From the cell containing the given text, extract its center point as [X, Y] coordinate. 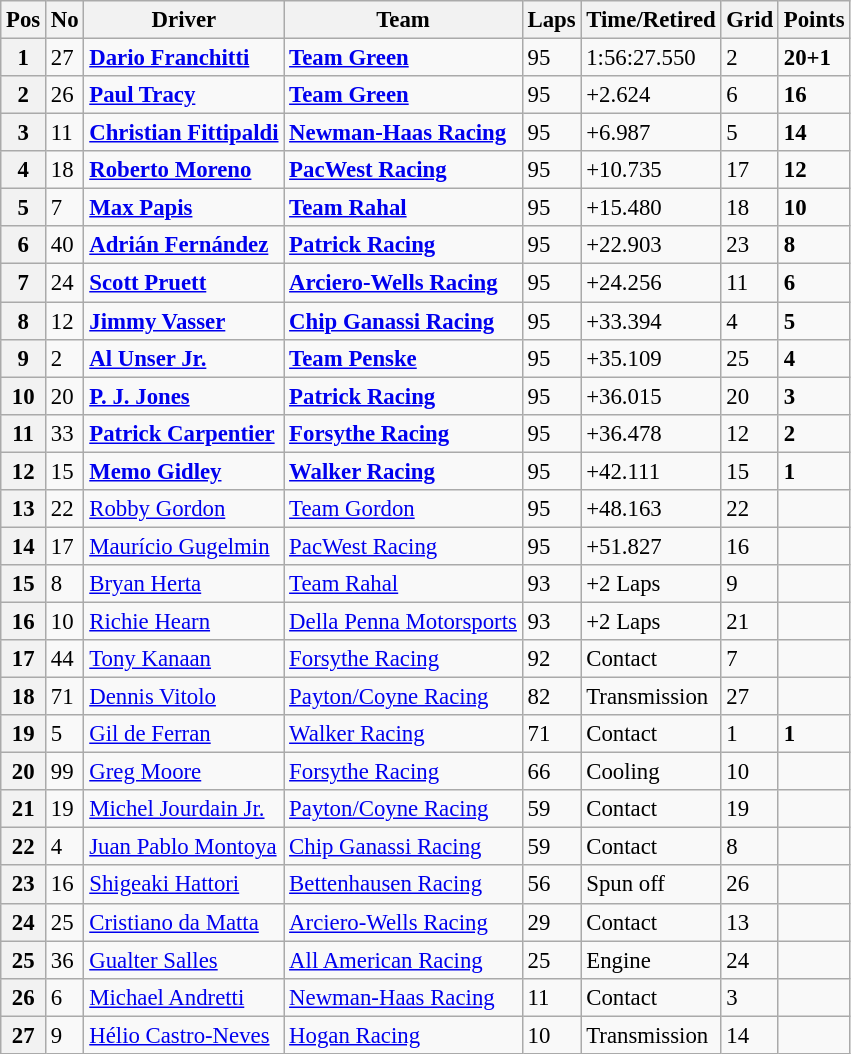
+36.478 [651, 433]
Laps [552, 20]
Points [814, 20]
Team Gordon [403, 509]
Gualter Salles [184, 960]
Hélio Castro-Neves [184, 1035]
Team [403, 20]
99 [65, 772]
Cooling [651, 772]
Robby Gordon [184, 509]
Tony Kanaan [184, 659]
Cristiano da Matta [184, 922]
29 [552, 922]
P. J. Jones [184, 396]
Maurício Gugelmin [184, 546]
+35.109 [651, 358]
All American Racing [403, 960]
Engine [651, 960]
66 [552, 772]
Dennis Vitolo [184, 697]
20+1 [814, 58]
Bettenhausen Racing [403, 885]
56 [552, 885]
92 [552, 659]
Paul Tracy [184, 95]
Team Penske [403, 358]
1:56:27.550 [651, 58]
Max Papis [184, 208]
Bryan Herta [184, 584]
+15.480 [651, 208]
Adrián Fernández [184, 245]
Hogan Racing [403, 1035]
Spun off [651, 885]
+6.987 [651, 133]
44 [65, 659]
+24.256 [651, 283]
40 [65, 245]
No [65, 20]
Time/Retired [651, 20]
Memo Gidley [184, 471]
Patrick Carpentier [184, 433]
82 [552, 697]
Shigeaki Hattori [184, 885]
+2.624 [651, 95]
+48.163 [651, 509]
Richie Hearn [184, 621]
+42.111 [651, 471]
Roberto Moreno [184, 170]
Dario Franchitti [184, 58]
Della Penna Motorsports [403, 621]
Pos [24, 20]
Michael Andretti [184, 997]
Jimmy Vasser [184, 321]
+51.827 [651, 546]
Juan Pablo Montoya [184, 847]
Christian Fittipaldi [184, 133]
Driver [184, 20]
+33.394 [651, 321]
Scott Pruett [184, 283]
+22.903 [651, 245]
33 [65, 433]
Michel Jourdain Jr. [184, 809]
+10.735 [651, 170]
Gil de Ferran [184, 734]
Greg Moore [184, 772]
Al Unser Jr. [184, 358]
Grid [750, 20]
36 [65, 960]
+36.015 [651, 396]
